From the cell containing the given text, extract its center point as [X, Y] coordinate. 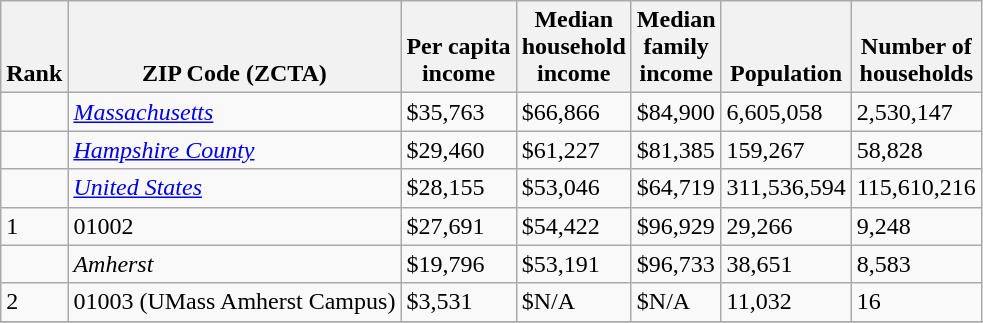
United States [234, 188]
Per capitaincome [458, 47]
$29,460 [458, 150]
$54,422 [574, 226]
Medianhouseholdincome [574, 47]
2 [34, 302]
$53,046 [574, 188]
29,266 [786, 226]
2,530,147 [916, 112]
Hampshire County [234, 150]
Number ofhouseholds [916, 47]
6,605,058 [786, 112]
$64,719 [676, 188]
115,610,216 [916, 188]
Medianfamilyincome [676, 47]
01003 (UMass Amherst Campus) [234, 302]
$81,385 [676, 150]
38,651 [786, 264]
$28,155 [458, 188]
$66,866 [574, 112]
Amherst [234, 264]
01002 [234, 226]
16 [916, 302]
58,828 [916, 150]
Population [786, 47]
$19,796 [458, 264]
$61,227 [574, 150]
$35,763 [458, 112]
$53,191 [574, 264]
Rank [34, 47]
311,536,594 [786, 188]
Massachusetts [234, 112]
$96,929 [676, 226]
$96,733 [676, 264]
159,267 [786, 150]
1 [34, 226]
ZIP Code (ZCTA) [234, 47]
$3,531 [458, 302]
11,032 [786, 302]
9,248 [916, 226]
$27,691 [458, 226]
$84,900 [676, 112]
8,583 [916, 264]
